Provide the (X, Y) coordinate of the cell's center where the given text is located.  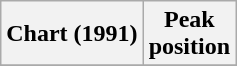
Chart (1991) (72, 34)
Peakposition (189, 34)
